Return [X, Y] of the center of cell containing provided text 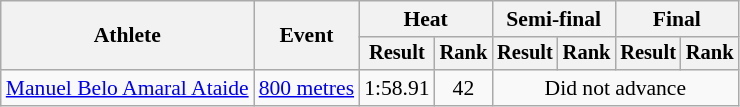
Manuel Belo Amaral Ataide [128, 88]
Event [306, 36]
Final [676, 19]
Did not advance [615, 88]
800 metres [306, 88]
1:58.91 [396, 88]
Athlete [128, 36]
Semi-final [554, 19]
Heat [426, 19]
42 [464, 88]
